Return the [X, Y] coordinate for the center point of the cell that contains the specified text.  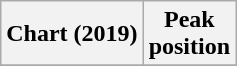
Peakposition [189, 34]
Chart (2019) [72, 34]
